Locate the cell with the specified text and output its (x, y) center coordinate. 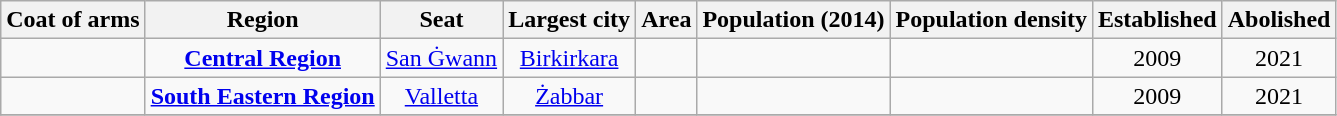
Largest city (570, 20)
Region (262, 20)
Population density (991, 20)
Seat (441, 20)
Population (2014) (794, 20)
Coat of arms (73, 20)
Established (1157, 20)
San Ġwann (441, 58)
Central Region (262, 58)
Area (666, 20)
Valletta (441, 96)
Abolished (1279, 20)
South Eastern Region (262, 96)
Żabbar (570, 96)
Birkirkara (570, 58)
